Locate the cell with the specified text and output its (x, y) center coordinate. 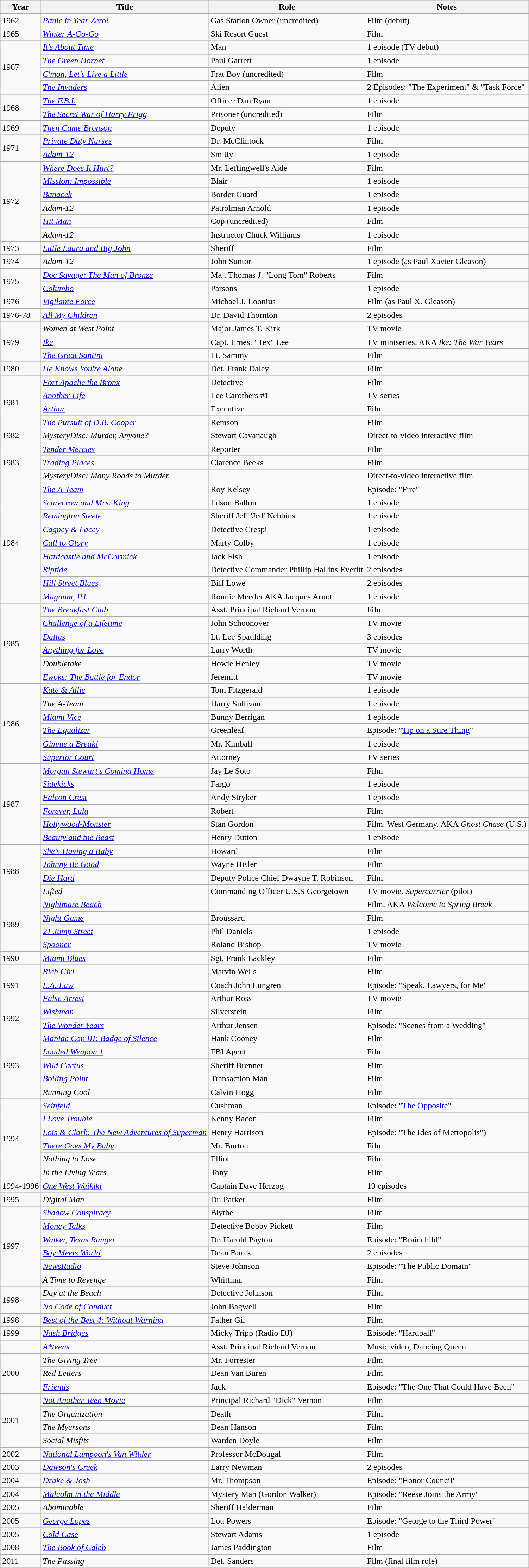
1969 (20, 127)
19 episodes (447, 1186)
Cop (uncredited) (287, 221)
Mr. Leffingwell's Aide (287, 168)
TV miniseries. AKA Ike: The War Years (447, 342)
Episode: "The Public Domain" (447, 1266)
Wishman (125, 1012)
21 Jump Street (125, 931)
National Lampoon's Van Wilder (125, 1454)
The Invaders (125, 87)
1 episode (TV debut) (447, 47)
The Green Hornet (125, 61)
The Secret War of Harry Frigg (125, 114)
Private Duty Nurses (125, 141)
Falcon Crest (125, 797)
Paul Garrett (287, 61)
Miami Blues (125, 958)
1976-78 (20, 315)
Challenge of a Lifetime (125, 623)
1984 (20, 543)
Notes (447, 7)
Henry Dutton (287, 838)
Dean Borak (287, 1253)
1965 (20, 34)
Robert (287, 811)
1989 (20, 925)
Frat Boy (uncredited) (287, 74)
Capt. Ernest "Tex" Lee (287, 342)
Sheriff Jeff 'Jed' Nebbins (287, 516)
Detective Crespi (287, 529)
Detective Commander Phillip Hallins Everitt (287, 569)
Cagney & Lacey (125, 529)
Social Misfits (125, 1440)
Lt. Lee Spaulding (287, 637)
Kenny Bacon (287, 1119)
Seinfeld (125, 1106)
Principal Richard "Dick" Vernon (287, 1400)
Executive (287, 409)
Jay Le Soto (287, 770)
Tender Mercies (125, 449)
Mr. Kimball (287, 744)
Running Cool (125, 1092)
Biff Lowe (287, 583)
Stan Gordon (287, 824)
Episode: "Scenes from a Wedding" (447, 1025)
I Love Trouble (125, 1119)
Transaction Man (287, 1079)
Tony (287, 1172)
Mr. Forrester (287, 1360)
She's Having a Baby (125, 851)
Michael J. Loonius (287, 302)
Howard (287, 851)
1975 (20, 282)
Then Came Bronson (125, 127)
Instructor Chuck Williams (287, 235)
Andy Stryker (287, 797)
Detective Johnson (287, 1293)
Deputy Police Chief Dwayne T. Robinson (287, 878)
Marty Colby (287, 543)
Abominable (125, 1507)
Women at West Point (125, 328)
Stewart Adams (287, 1534)
Trading Places (125, 462)
Phil Daniels (287, 931)
Hill Street Blues (125, 583)
False Arrest (125, 998)
2003 (20, 1467)
Howie Henley (287, 663)
Blair (287, 181)
Fargo (287, 784)
1973 (20, 248)
Arthur (125, 409)
2000 (20, 1373)
Film (as Paul X. Gleason) (447, 302)
Episode: "Hardball" (447, 1333)
A Time to Revenge (125, 1280)
Detective Bobby Pickett (287, 1226)
Border Guard (287, 195)
Broussard (287, 918)
1980 (20, 369)
Ike (125, 342)
1983 (20, 462)
Maniac Cop III: Badge of Silence (125, 1039)
L.A. Law (125, 985)
Beauty and the Beast (125, 838)
Forever, Lulu (125, 811)
The Passing (125, 1561)
Hank Cooney (287, 1039)
Whittmar (287, 1280)
Film (final film role) (447, 1561)
Larry Newman (287, 1467)
Malcolm in the Middle (125, 1494)
1974 (20, 262)
Sgt. Frank Lackley (287, 958)
Warden Doyle (287, 1440)
Wild Cactus (125, 1065)
Boiling Point (125, 1079)
Episode: "Fire" (447, 489)
George Lopez (125, 1521)
TV movie. Supercarrier (pilot) (447, 891)
MysteryDisc: Many Roads to Murder (125, 476)
1971 (20, 147)
Film. West Germany. AKA Ghost Chase (U.S.) (447, 824)
Title (125, 7)
Lois & Clark: The New Adventures of Superman (125, 1132)
Dr. Parker (287, 1199)
Kate & Allie (125, 690)
Sidekicks (125, 784)
Professor McDougal (287, 1454)
1 episode (as Paul Xavier Gleason) (447, 262)
Det. Frank Daley (287, 369)
Johnny Be Good (125, 864)
Dean Van Buren (287, 1373)
Commanding Officer U.S.S Georgetown (287, 891)
Another Life (125, 396)
Nightmare Beach (125, 905)
A*teens (125, 1347)
NewsRadio (125, 1266)
Drake & Josh (125, 1481)
Episode: "The One That Could Have Been" (447, 1387)
Panic in Year Zero! (125, 20)
Scarecrow and Mrs. King (125, 503)
Episode: "Brainchild" (447, 1239)
Remington Steele (125, 516)
1967 (20, 67)
Hollywood-Monster (125, 824)
Lee Carothers #1 (287, 396)
Gas Station Owner (uncredited) (287, 20)
Film. AKA Welcome to Spring Break (447, 905)
Mystery Man (Gordon Walker) (287, 1494)
Calvin Hogg (287, 1092)
1962 (20, 20)
The Organization (125, 1413)
Bunny Berrigan (287, 717)
1994 (20, 1139)
Episode: "Reese Joins the Army" (447, 1494)
Hardcastle and McCormick (125, 556)
Anything for Love (125, 650)
Alien (287, 87)
Episode: "The Ides of Metropolis") (447, 1132)
3 episodes (447, 637)
1968 (20, 107)
Jack (287, 1387)
1985 (20, 643)
1995 (20, 1199)
The F.B.I. (125, 101)
Day at the Beach (125, 1293)
Edson Ballon (287, 503)
Elliot (287, 1159)
Stewart Cavanaugh (287, 436)
Winter A-Go-Go (125, 34)
Henry Harrison (287, 1132)
1992 (20, 1018)
1988 (20, 871)
Die Hard (125, 878)
Captain Dave Herzog (287, 1186)
2001 (20, 1420)
Episode: "Tip on a Sure Thing" (447, 730)
Marvin Wells (287, 971)
Money Talks (125, 1226)
Miami Vice (125, 717)
John Suntor (287, 262)
Roy Kelsey (287, 489)
Night Game (125, 918)
Columbo (125, 288)
1993 (20, 1065)
Steve Johnson (287, 1266)
It's About Time (125, 47)
Spooner (125, 945)
Sheriff (287, 248)
C'mon, Let's Live a Little (125, 74)
Episode: "George to the Third Power" (447, 1521)
Roland Bishop (287, 945)
Shadow Conspiracy (125, 1213)
2002 (20, 1454)
Detective (287, 382)
In the Living Years (125, 1172)
Blythe (287, 1213)
The Myersons (125, 1427)
1999 (20, 1333)
Major James T. Kirk (287, 328)
Nash Bridges (125, 1333)
Doc Savage: The Man of Bronze (125, 275)
Smitty (287, 154)
1991 (20, 985)
Ewoks: The Battle for Endor (125, 677)
Sheriff Brenner (287, 1065)
1981 (20, 402)
1990 (20, 958)
Remson (287, 422)
Jack Fish (287, 556)
1987 (20, 804)
Doubletake (125, 663)
Friends (125, 1387)
Maj. Thomas J. "Long Tom" Roberts (287, 275)
Ski Resort Guest (287, 34)
No Code of Conduct (125, 1306)
Lifted (125, 891)
1997 (20, 1246)
All My Children (125, 315)
Call to Glory (125, 543)
Dr. McClintock (287, 141)
Episode: "The Opposite" (447, 1106)
John Bagwell (287, 1306)
1972 (20, 201)
He Knows You're Alone (125, 369)
Deputy (287, 127)
Arthur Ross (287, 998)
Year (20, 7)
Nothing to Lose (125, 1159)
Greenleaf (287, 730)
Best of the Best 4: Without Warning (125, 1320)
Not Another Teen Movie (125, 1400)
Walker, Texas Ranger (125, 1239)
Micky Tripp (Radio DJ) (287, 1333)
Lou Powers (287, 1521)
Arthur Jensen (287, 1025)
Sheriff Halderman (287, 1507)
Wayne Hisler (287, 864)
Man (287, 47)
Music video, Dancing Queen (447, 1347)
Boy Meets World (125, 1253)
1986 (20, 724)
Prisoner (uncredited) (287, 114)
Loaded Weapon 1 (125, 1052)
Tom Fitzgerald (287, 690)
Fort Apache the Bronx (125, 382)
Harry Sullivan (287, 704)
Mission: Impossible (125, 181)
One West Waikiki (125, 1186)
Larry Worth (287, 650)
2011 (20, 1561)
Officer Dan Ryan (287, 101)
2008 (20, 1548)
Episode: "Speak, Lawyers, for Me" (447, 985)
Father Gil (287, 1320)
James Paddington (287, 1548)
Red Letters (125, 1373)
Clarence Beeks (287, 462)
Superior Court (125, 757)
Banacek (125, 195)
1982 (20, 436)
Dawson's Creek (125, 1467)
Episode: "Honor Council" (447, 1481)
The Giving Tree (125, 1360)
Dallas (125, 637)
Dean Hanson (287, 1427)
The Breakfast Club (125, 610)
Where Does It Hurt? (125, 168)
The Wonder Years (125, 1025)
There Goes My Baby (125, 1146)
1994-1996 (20, 1186)
Det. Sanders (287, 1561)
Death (287, 1413)
The Great Santini (125, 355)
Cushman (287, 1106)
Hit Man (125, 221)
Mr. Thompson (287, 1481)
Digital Man (125, 1199)
Magnum, P.I. (125, 597)
John Schoonover (287, 623)
Dr. David Thornton (287, 315)
MysteryDisc: Murder, Anyone? (125, 436)
The Book of Caleb (125, 1548)
Coach John Lungren (287, 985)
Rich Girl (125, 971)
Morgan Stewart's Coming Home (125, 770)
Little Laura and Big John (125, 248)
Lt. Sammy (287, 355)
Riptide (125, 569)
FBI Agent (287, 1052)
Gimme a Break! (125, 744)
Cold Case (125, 1534)
Ronnie Meeder AKA Jacques Arnot (287, 597)
Patrolman Arnold (287, 208)
Reporter (287, 449)
Vigilante Force (125, 302)
2 Episodes: "The Experiment" & "Task Force" (447, 87)
Dr. Harold Payton (287, 1239)
Film (debut) (447, 20)
Attorney (287, 757)
Mr. Burton (287, 1146)
Silverstein (287, 1012)
Parsons (287, 288)
1979 (20, 342)
1976 (20, 302)
Role (287, 7)
The Equalizer (125, 730)
Jeremitt (287, 677)
The Pursuit of D.B. Cooper (125, 422)
